Return [x, y] of the center of cell containing provided text 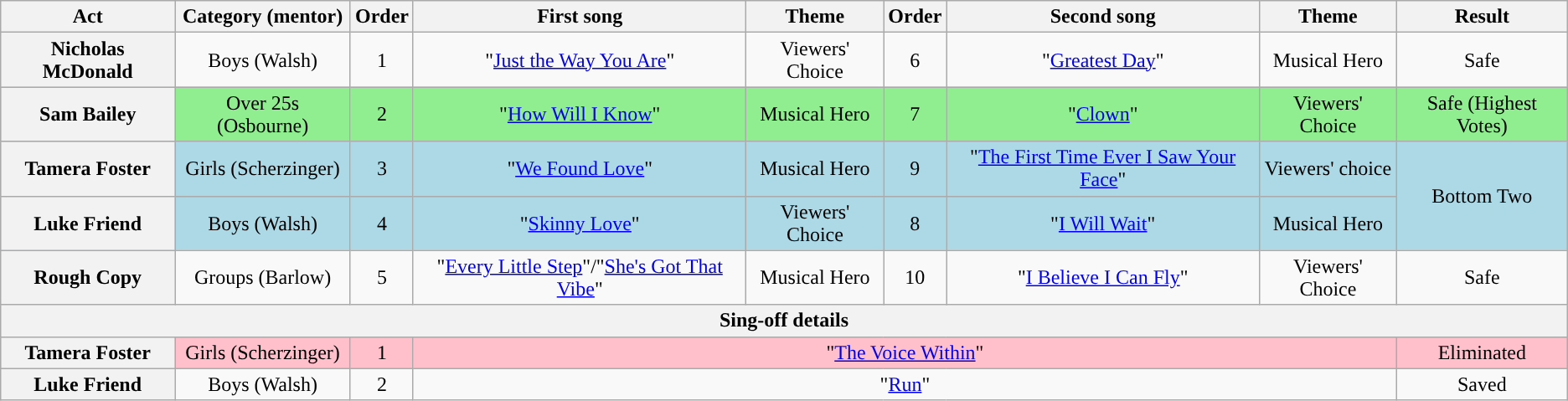
"How Will I Know" [580, 114]
3 [382, 169]
Viewers' choice [1328, 169]
4 [382, 223]
Eliminated [1482, 352]
Sam Bailey [88, 114]
10 [915, 278]
8 [915, 223]
"Skinny Love" [580, 223]
Second song [1103, 17]
Safe (Highest Votes) [1482, 114]
7 [915, 114]
Nicholas McDonald [88, 60]
"The First Time Ever I Saw Your Face" [1103, 169]
Result [1482, 17]
"I Will Wait" [1103, 223]
9 [915, 169]
Groups (Barlow) [263, 278]
Act [88, 17]
"The Voice Within" [905, 352]
"Run" [905, 384]
Bottom Two [1482, 196]
"We Found Love" [580, 169]
Saved [1482, 384]
"Just the Way You Are" [580, 60]
"Every Little Step"/"She's Got That Vibe" [580, 278]
5 [382, 278]
6 [915, 60]
Rough Copy [88, 278]
Sing-off details [784, 321]
Over 25s (Osbourne) [263, 114]
Category (mentor) [263, 17]
"Clown" [1103, 114]
"Greatest Day" [1103, 60]
"I Believe I Can Fly" [1103, 278]
First song [580, 17]
